Identify which cell holds the provided text, then report its [X, Y] central coordinate. 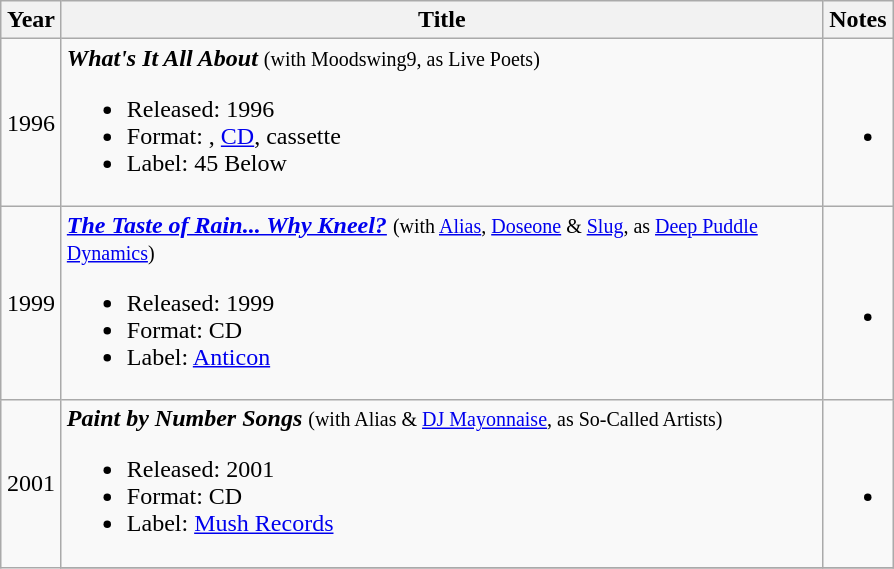
Title [442, 20]
Notes [858, 20]
1999 [32, 303]
What's It All About (with Moodswing9, as Live Poets)Released: 1996Format: , CD, cassetteLabel: 45 Below [442, 122]
Paint by Number Songs (with Alias & DJ Mayonnaise, as So-Called Artists)Released: 2001Format: CDLabel: Mush Records [442, 484]
Year [32, 20]
The Taste of Rain... Why Kneel? (with Alias, Doseone & Slug, as Deep Puddle Dynamics)Released: 1999Format: CDLabel: Anticon [442, 303]
2001 [32, 484]
1996 [32, 122]
